Return the (X, Y) coordinate for the center point of the cell that contains the specified text.  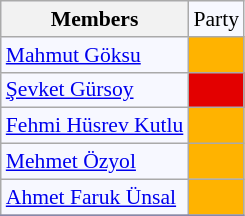
Mahmut Göksu (95, 55)
Members (95, 19)
Party (216, 19)
Şevket Gürsoy (95, 90)
Ahmet Faruk Ünsal (95, 197)
Mehmet Özyol (95, 162)
Fehmi Hüsrev Kutlu (95, 126)
